For the text-containing cell, return its midpoint in [x, y] coordinate format. 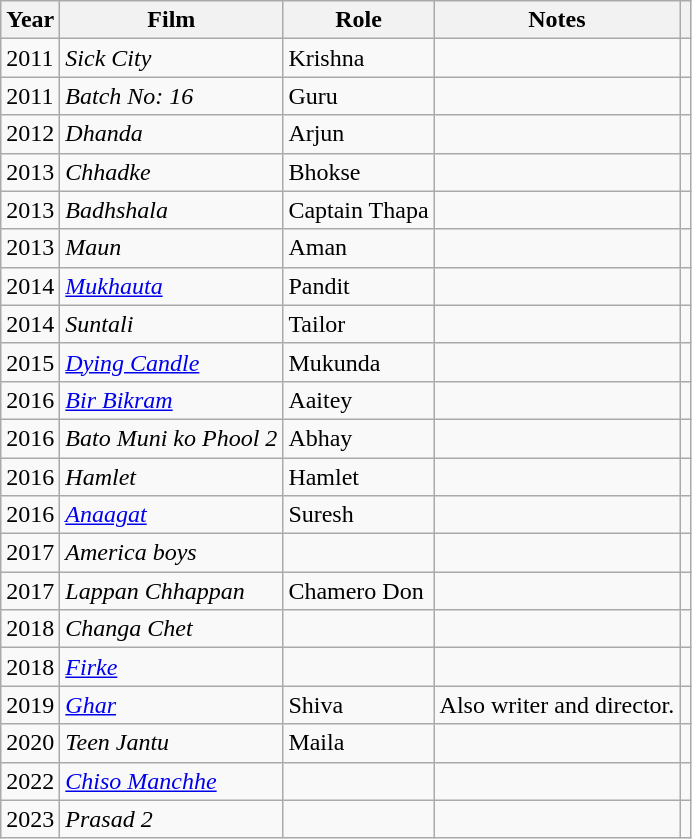
2015 [30, 362]
Tailor [358, 324]
Mukunda [358, 362]
Year [30, 20]
2023 [30, 819]
Changa Chet [172, 629]
2022 [30, 781]
Maila [358, 743]
Bir Bikram [172, 400]
Aaitey [358, 400]
Film [172, 20]
Maun [172, 248]
Mukhauta [172, 286]
Arjun [358, 134]
Captain Thapa [358, 210]
Lappan Chhappan [172, 591]
Batch No: 16 [172, 96]
2012 [30, 134]
Also writer and director. [557, 705]
Aman [358, 248]
America boys [172, 553]
Badhshala [172, 210]
Teen Jantu [172, 743]
Suntali [172, 324]
Prasad 2 [172, 819]
2019 [30, 705]
Bhokse [358, 172]
Dying Candle [172, 362]
Anaagat [172, 515]
Notes [557, 20]
Pandit [358, 286]
Ghar [172, 705]
Shiva [358, 705]
Firke [172, 667]
Chamero Don [358, 591]
2020 [30, 743]
Bato Muni ko Phool 2 [172, 438]
Chiso Manchhe [172, 781]
Krishna [358, 58]
Sick City [172, 58]
Dhanda [172, 134]
Abhay [358, 438]
Guru [358, 96]
Suresh [358, 515]
Role [358, 20]
Chhadke [172, 172]
